Return (x, y) of the center of cell containing provided text 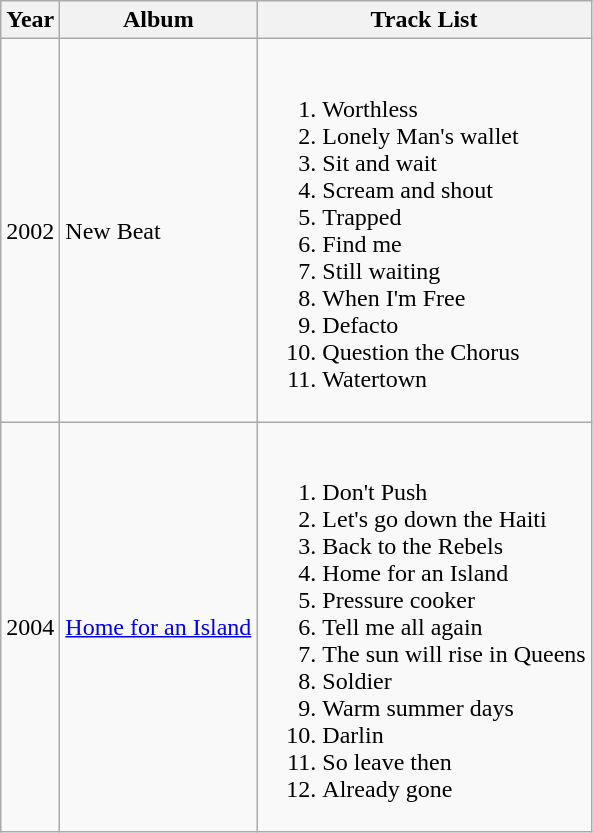
Year (30, 20)
Album (158, 20)
WorthlessLonely Man's walletSit and waitScream and shoutTrappedFind meStill waitingWhen I'm FreeDefactoQuestion the ChorusWatertown (424, 230)
New Beat (158, 230)
2004 (30, 627)
2002 (30, 230)
Track List (424, 20)
Home for an Island (158, 627)
